Output the (x, y) coordinate of the center of the cell containing the given text.  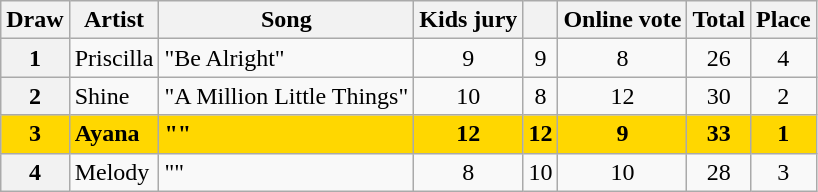
Ayana (114, 134)
"A Million Little Things" (286, 96)
Artist (114, 20)
26 (719, 58)
Song (286, 20)
33 (719, 134)
28 (719, 172)
Priscilla (114, 58)
Place (784, 20)
Melody (114, 172)
Online vote (622, 20)
30 (719, 96)
Kids jury (468, 20)
Total (719, 20)
"Be Alright" (286, 58)
Shine (114, 96)
Draw (35, 20)
